Capture the cell that displays the provided text and extract its [X, Y] central coordinate. 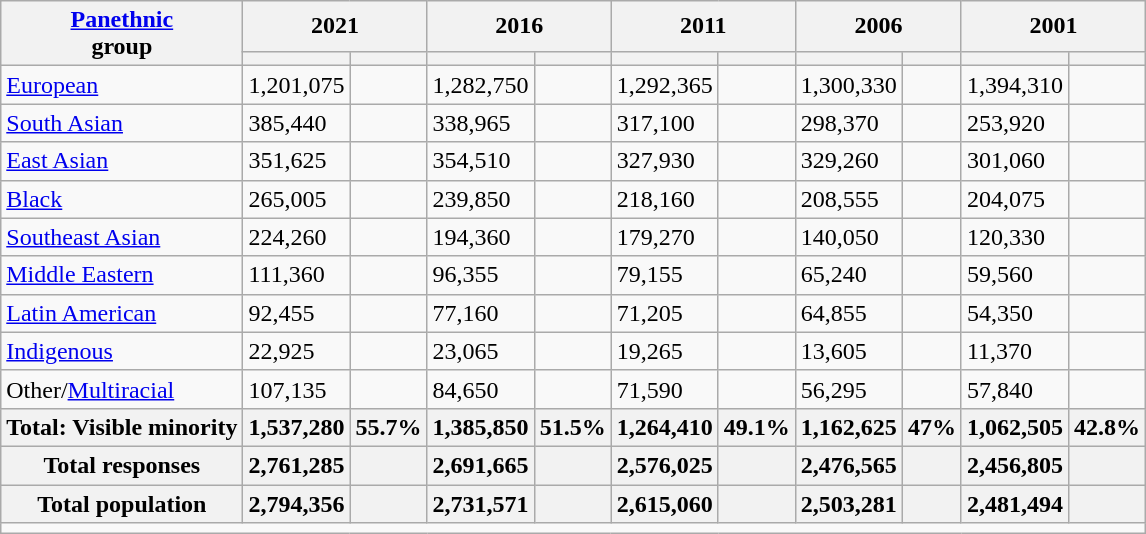
57,840 [1014, 389]
1,300,330 [848, 85]
317,100 [664, 123]
1,162,625 [848, 427]
2021 [335, 26]
13,605 [848, 351]
51.5% [572, 427]
2006 [878, 26]
1,201,075 [296, 85]
22,925 [296, 351]
1,282,750 [480, 85]
1,062,505 [1014, 427]
140,050 [848, 237]
49.1% [756, 427]
96,355 [480, 275]
351,625 [296, 161]
Total: Visible minority [122, 427]
301,060 [1014, 161]
2,761,285 [296, 465]
92,455 [296, 313]
Middle Eastern [122, 275]
2016 [519, 26]
71,590 [664, 389]
2011 [703, 26]
120,330 [1014, 237]
1,385,850 [480, 427]
42.8% [1108, 427]
2,731,571 [480, 503]
218,160 [664, 199]
Southeast Asian [122, 237]
1,264,410 [664, 427]
1,537,280 [296, 427]
385,440 [296, 123]
239,850 [480, 199]
79,155 [664, 275]
64,855 [848, 313]
56,295 [848, 389]
194,360 [480, 237]
65,240 [848, 275]
77,160 [480, 313]
2,576,025 [664, 465]
2001 [1053, 26]
253,920 [1014, 123]
107,135 [296, 389]
Indigenous [122, 351]
55.7% [388, 427]
2,476,565 [848, 465]
265,005 [296, 199]
2,503,281 [848, 503]
Black [122, 199]
European [122, 85]
179,270 [664, 237]
2,456,805 [1014, 465]
47% [932, 427]
Panethnicgroup [122, 34]
Other/Multiracial [122, 389]
Latin American [122, 313]
2,481,494 [1014, 503]
327,930 [664, 161]
111,360 [296, 275]
329,260 [848, 161]
204,075 [1014, 199]
2,615,060 [664, 503]
208,555 [848, 199]
84,650 [480, 389]
Total responses [122, 465]
2,794,356 [296, 503]
19,265 [664, 351]
1,394,310 [1014, 85]
298,370 [848, 123]
59,560 [1014, 275]
2,691,665 [480, 465]
Total population [122, 503]
South Asian [122, 123]
11,370 [1014, 351]
224,260 [296, 237]
East Asian [122, 161]
23,065 [480, 351]
1,292,365 [664, 85]
71,205 [664, 313]
54,350 [1014, 313]
338,965 [480, 123]
354,510 [480, 161]
